Return the (x, y) coordinate for the center point of the cell that contains the specified text.  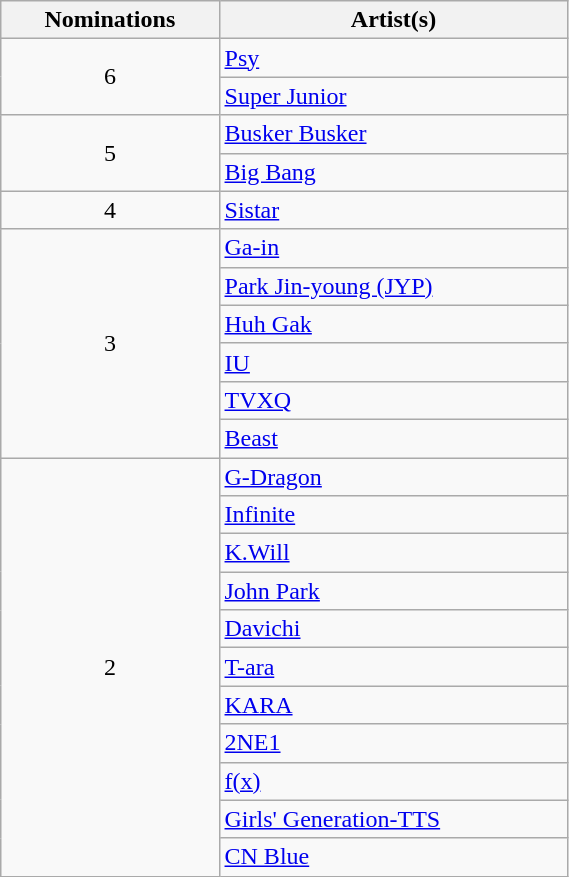
K.Will (394, 553)
2NE1 (394, 743)
Busker Busker (394, 134)
3 (110, 343)
Infinite (394, 515)
G-Dragon (394, 477)
6 (110, 77)
KARA (394, 705)
Super Junior (394, 96)
Park Jin-young (JYP) (394, 286)
T-ara (394, 667)
John Park (394, 591)
Girls' Generation-TTS (394, 819)
5 (110, 153)
Big Bang (394, 172)
TVXQ (394, 400)
Nominations (110, 20)
CN Blue (394, 857)
Beast (394, 438)
Artist(s) (394, 20)
Davichi (394, 629)
IU (394, 362)
4 (110, 210)
Psy (394, 58)
Huh Gak (394, 324)
Ga-in (394, 248)
Sistar (394, 210)
f(x) (394, 781)
2 (110, 668)
